Output the (X, Y) coordinate of the center of the cell containing the given text.  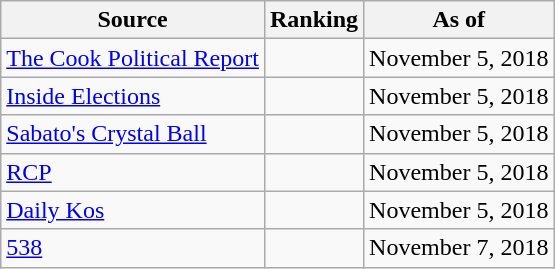
November 7, 2018 (459, 248)
The Cook Political Report (133, 58)
As of (459, 20)
Daily Kos (133, 210)
Inside Elections (133, 96)
Source (133, 20)
Sabato's Crystal Ball (133, 134)
Ranking (314, 20)
538 (133, 248)
RCP (133, 172)
